From the cell containing the given text, extract its center point as [x, y] coordinate. 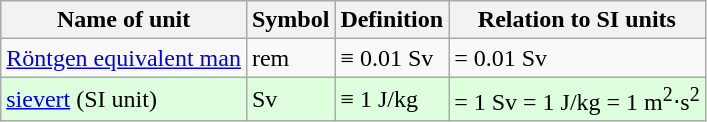
Name of unit [124, 20]
Sv [290, 100]
Relation to SI units [578, 20]
rem [290, 58]
= 0.01 Sv [578, 58]
≡ 1 J/kg [392, 100]
= 1 Sv = 1 J/kg = 1 m2⋅s2 [578, 100]
Definition [392, 20]
Symbol [290, 20]
≡ 0.01 Sv [392, 58]
sievert (SI unit) [124, 100]
Röntgen equivalent man [124, 58]
